Capture the cell that displays the provided text and extract its (X, Y) central coordinate. 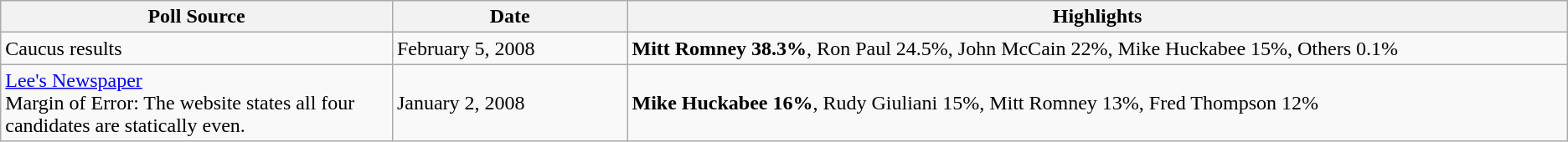
Caucus results (197, 48)
Lee's NewspaperMargin of Error: The website states all four candidates are statically even. (197, 103)
Poll Source (197, 17)
Highlights (1097, 17)
January 2, 2008 (509, 103)
Date (509, 17)
Mitt Romney 38.3%, Ron Paul 24.5%, John McCain 22%, Mike Huckabee 15%, Others 0.1% (1097, 48)
Mike Huckabee 16%, Rudy Giuliani 15%, Mitt Romney 13%, Fred Thompson 12% (1097, 103)
February 5, 2008 (509, 48)
